Identify which cell holds the provided text, then report its [X, Y] central coordinate. 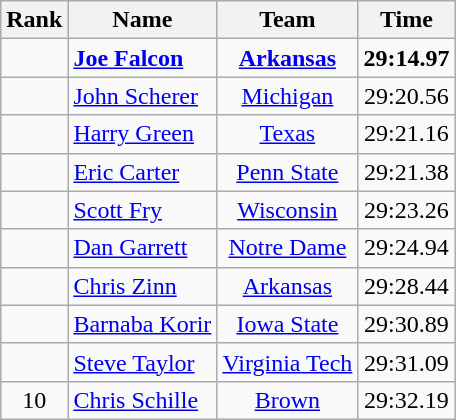
Rank [34, 20]
29:20.56 [406, 96]
Eric Carter [142, 172]
29:32.19 [406, 400]
Dan Garrett [142, 248]
Team [288, 20]
Brown [288, 400]
29:23.26 [406, 210]
29:28.44 [406, 286]
Penn State [288, 172]
Virginia Tech [288, 362]
Harry Green [142, 134]
Time [406, 20]
Michigan [288, 96]
Texas [288, 134]
Iowa State [288, 324]
Chris Schille [142, 400]
Name [142, 20]
Barnaba Korir [142, 324]
10 [34, 400]
29:24.94 [406, 248]
29:21.38 [406, 172]
John Scherer [142, 96]
29:30.89 [406, 324]
Chris Zinn [142, 286]
29:31.09 [406, 362]
Steve Taylor [142, 362]
Joe Falcon [142, 58]
Wisconsin [288, 210]
Scott Fry [142, 210]
29:21.16 [406, 134]
Notre Dame [288, 248]
29:14.97 [406, 58]
